Extract the (X, Y) coordinate from the center of the cell holding the provided text.  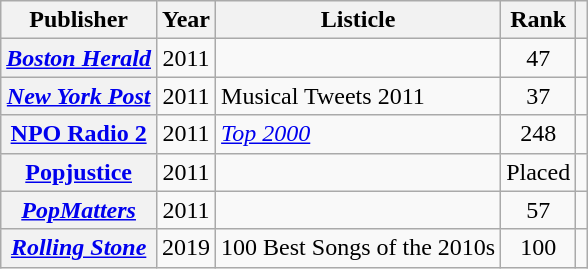
Placed (538, 172)
248 (538, 134)
New York Post (79, 96)
Boston Herald (79, 58)
100 (538, 248)
Popjustice (79, 172)
2019 (186, 248)
57 (538, 210)
NPO Radio 2 (79, 134)
Top 2000 (358, 134)
Publisher (79, 20)
Rolling Stone (79, 248)
PopMatters (79, 210)
Rank (538, 20)
Musical Tweets 2011 (358, 96)
Year (186, 20)
37 (538, 96)
Listicle (358, 20)
47 (538, 58)
100 Best Songs of the 2010s (358, 248)
